Detect which cell encompasses the target text, then output its [x, y] center coordinate. 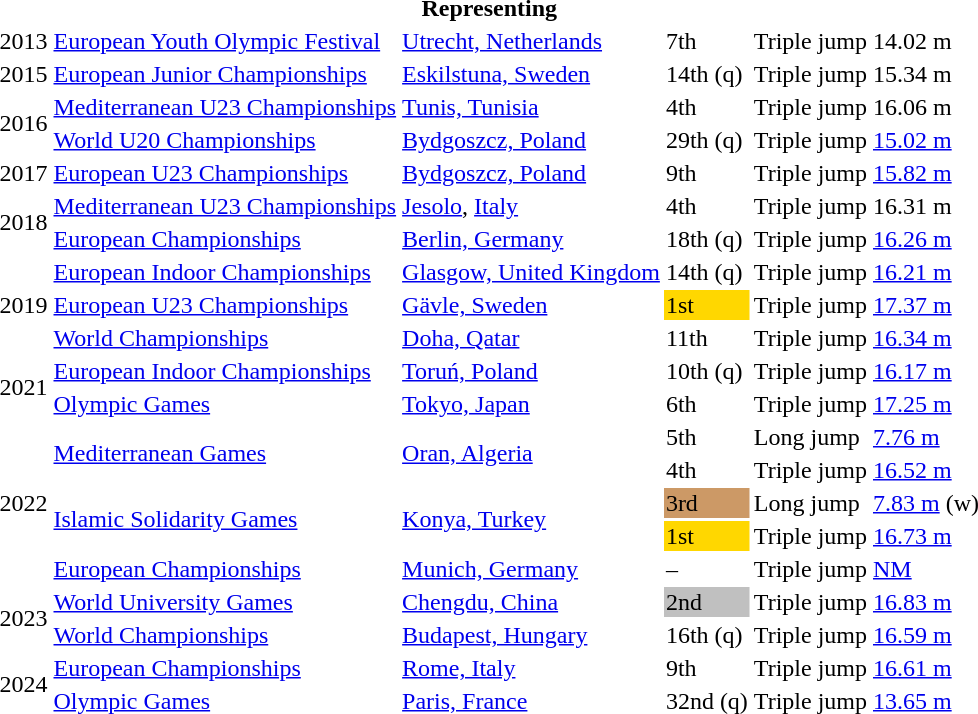
2nd [706, 602]
16th (q) [706, 635]
18th (q) [706, 239]
Chengdu, China [532, 602]
European Junior Championships [225, 74]
29th (q) [706, 140]
7th [706, 41]
Islamic Solidarity Games [225, 520]
Berlin, Germany [532, 239]
Doha, Qatar [532, 338]
Munich, Germany [532, 569]
Oran, Algeria [532, 454]
Toruń, Poland [532, 371]
World U20 Championships [225, 140]
World University Games [225, 602]
European Youth Olympic Festival [225, 41]
Eskilstuna, Sweden [532, 74]
Jesolo, Italy [532, 206]
Budapest, Hungary [532, 635]
Konya, Turkey [532, 520]
Gävle, Sweden [532, 305]
Tunis, Tunisia [532, 107]
Glasgow, United Kingdom [532, 272]
6th [706, 404]
Mediterranean Games [225, 454]
– [706, 569]
Olympic Games [225, 404]
Utrecht, Netherlands [532, 41]
Tokyo, Japan [532, 404]
11th [706, 338]
3rd [706, 503]
10th (q) [706, 371]
Rome, Italy [532, 668]
5th [706, 437]
